Capture the cell that displays the provided text and extract its (x, y) central coordinate. 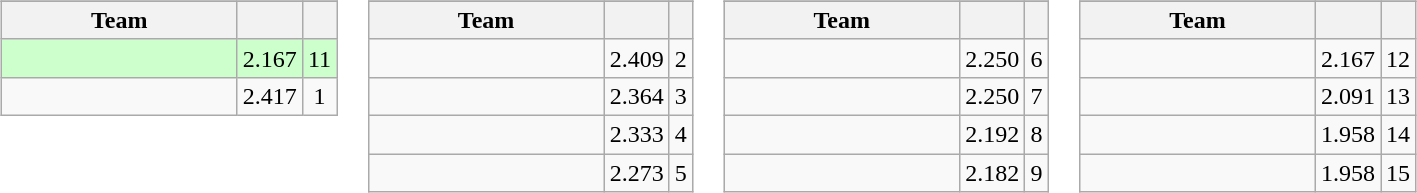
12 (1398, 58)
5 (680, 173)
1 (319, 96)
2.273 (636, 173)
6 (1036, 58)
11 (319, 58)
2.192 (992, 134)
2.364 (636, 96)
7 (1036, 96)
2.333 (636, 134)
2.417 (270, 96)
13 (1398, 96)
3 (680, 96)
4 (680, 134)
2 (680, 58)
8 (1036, 134)
2.182 (992, 173)
15 (1398, 173)
2.091 (1348, 96)
14 (1398, 134)
2.409 (636, 58)
9 (1036, 173)
